Search for the cell housing the specified text and yield its (x, y) center coordinate. 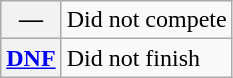
DNF (31, 58)
Did not compete (146, 20)
— (31, 20)
Did not finish (146, 58)
